Scan for the cell matching the given text and deliver its [X, Y] coordinate at center. 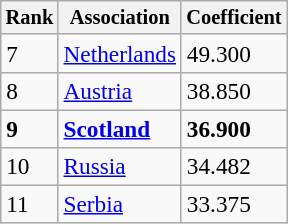
Russia [120, 166]
36.900 [234, 128]
7 [30, 53]
9 [30, 128]
38.850 [234, 91]
Austria [120, 91]
11 [30, 204]
Scotland [120, 128]
34.482 [234, 166]
49.300 [234, 53]
Coefficient [234, 17]
Association [120, 17]
Netherlands [120, 53]
Serbia [120, 204]
Rank [30, 17]
8 [30, 91]
10 [30, 166]
33.375 [234, 204]
